Capture the cell that displays the provided text and extract its (x, y) central coordinate. 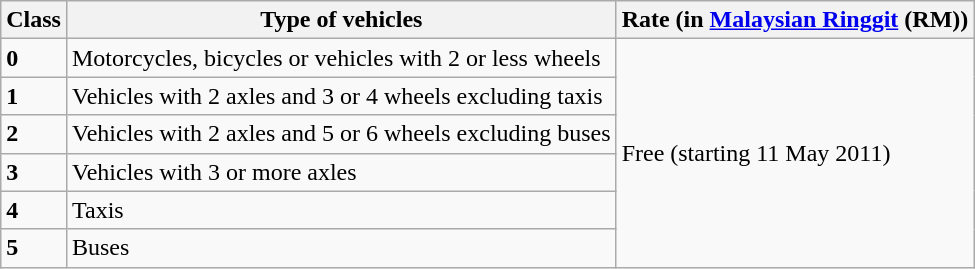
Buses (341, 248)
Free (starting 11 May 2011) (795, 153)
0 (34, 58)
Rate (in Malaysian Ringgit (RM)) (795, 20)
5 (34, 248)
Taxis (341, 210)
Vehicles with 2 axles and 3 or 4 wheels excluding taxis (341, 96)
Class (34, 20)
1 (34, 96)
Vehicles with 3 or more axles (341, 172)
3 (34, 172)
Type of vehicles (341, 20)
Motorcycles, bicycles or vehicles with 2 or less wheels (341, 58)
Vehicles with 2 axles and 5 or 6 wheels excluding buses (341, 134)
2 (34, 134)
4 (34, 210)
